Provide the (X, Y) coordinate of the cell's center where the given text is located.  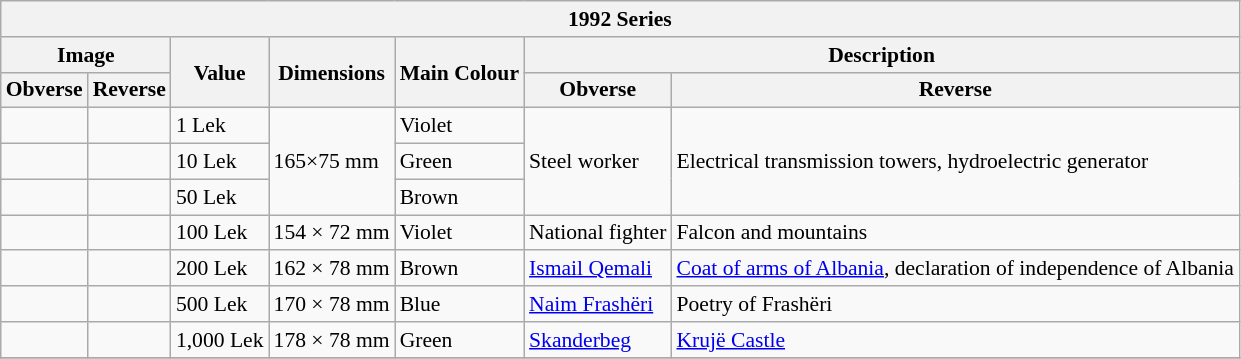
170 × 78 mm (332, 304)
Main Colour (460, 72)
100 Lek (220, 233)
1,000 Lek (220, 340)
200 Lek (220, 269)
Naim Frashëri (598, 304)
Value (220, 72)
Poetry of Frashëri (955, 304)
Blue (460, 304)
Electrical transmission towers, hydroelectric generator (955, 162)
1 Lek (220, 126)
Steel worker (598, 162)
Image (86, 55)
154 × 72 mm (332, 233)
Skanderbeg (598, 340)
National fighter (598, 233)
162 × 78 mm (332, 269)
50 Lek (220, 197)
500 Lek (220, 304)
Krujë Castle (955, 340)
165×75 mm (332, 162)
178 × 78 mm (332, 340)
10 Lek (220, 162)
Falcon and mountains (955, 233)
Coat of arms of Albania, declaration of independence of Albania (955, 269)
1992 Series (620, 19)
Ismail Qemali (598, 269)
Dimensions (332, 72)
Description (882, 55)
